Search for the cell housing the specified text and yield its [X, Y] center coordinate. 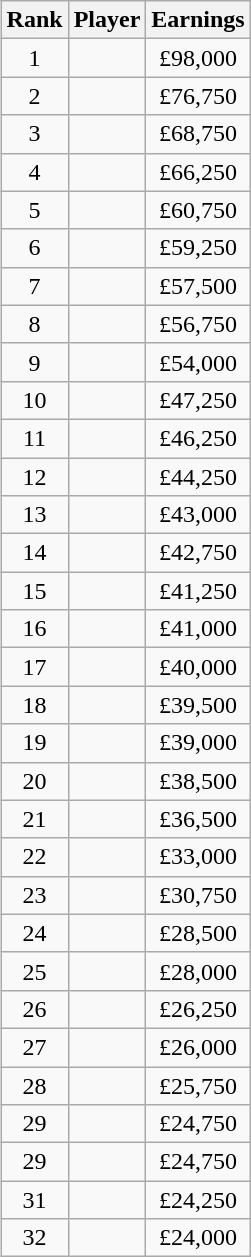
£76,750 [198, 96]
28 [34, 1085]
£41,000 [198, 629]
£25,750 [198, 1085]
Earnings [198, 20]
£24,000 [198, 1238]
18 [34, 705]
26 [34, 1009]
£39,500 [198, 705]
20 [34, 781]
£26,000 [198, 1047]
£26,250 [198, 1009]
£54,000 [198, 362]
24 [34, 933]
£43,000 [198, 515]
£57,500 [198, 286]
22 [34, 857]
£41,250 [198, 591]
19 [34, 743]
£66,250 [198, 172]
£44,250 [198, 477]
2 [34, 96]
£28,500 [198, 933]
4 [34, 172]
31 [34, 1200]
8 [34, 324]
£30,750 [198, 895]
£39,000 [198, 743]
13 [34, 515]
£28,000 [198, 971]
21 [34, 819]
32 [34, 1238]
16 [34, 629]
£56,750 [198, 324]
£68,750 [198, 134]
11 [34, 438]
£98,000 [198, 58]
£24,250 [198, 1200]
5 [34, 210]
£42,750 [198, 553]
£60,750 [198, 210]
15 [34, 591]
£59,250 [198, 248]
£40,000 [198, 667]
6 [34, 248]
1 [34, 58]
3 [34, 134]
27 [34, 1047]
17 [34, 667]
10 [34, 400]
£47,250 [198, 400]
£46,250 [198, 438]
14 [34, 553]
23 [34, 895]
Player [107, 20]
£36,500 [198, 819]
9 [34, 362]
25 [34, 971]
Rank [34, 20]
12 [34, 477]
£33,000 [198, 857]
7 [34, 286]
£38,500 [198, 781]
